Output the (x, y) coordinate of the center of the cell containing the given text.  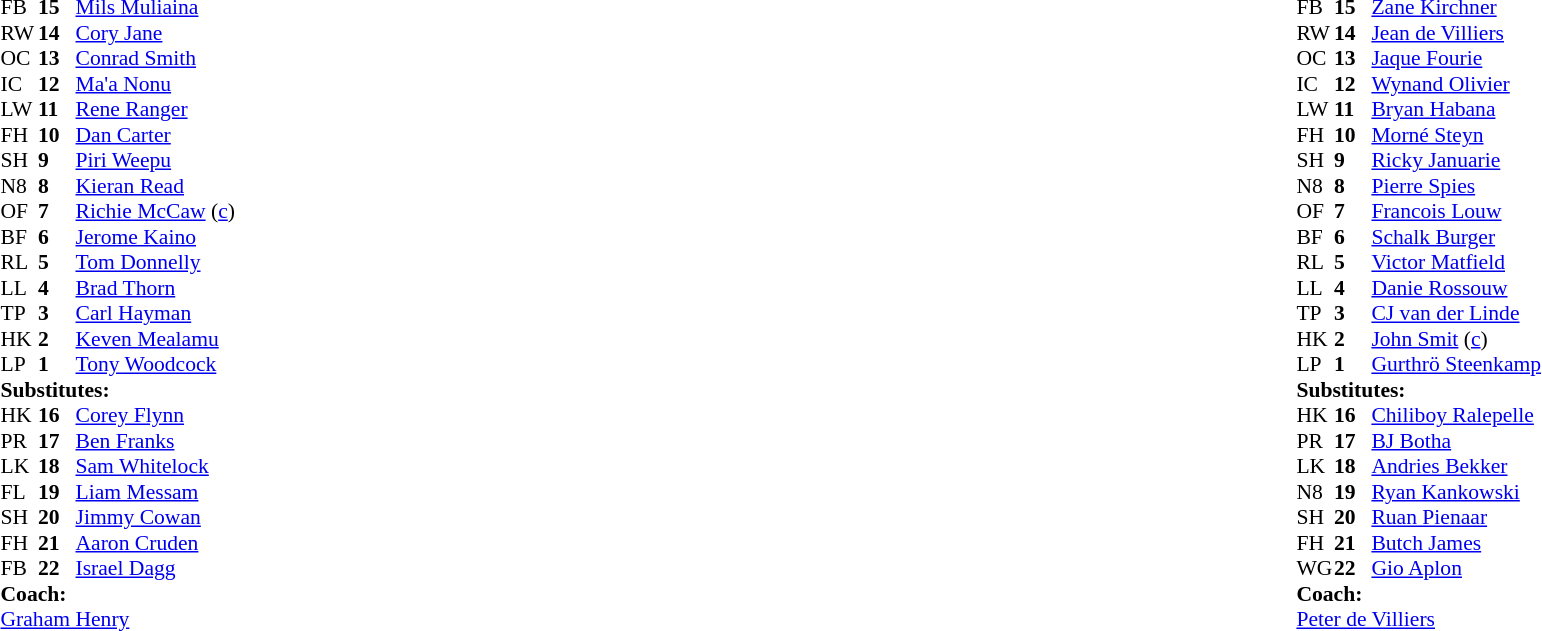
Aaron Cruden (156, 543)
Dan Carter (156, 135)
Keven Mealamu (156, 339)
FB (19, 569)
Carl Hayman (156, 313)
Ben Franks (156, 441)
Chiliboy Ralepelle (1456, 415)
Brad Thorn (156, 288)
Victor Matfield (1456, 263)
Conrad Smith (156, 59)
Morné Steyn (1456, 135)
WG (1315, 569)
Cory Jane (156, 33)
Danie Rossouw (1456, 288)
Jimmy Cowan (156, 517)
Gurthrö Steenkamp (1456, 365)
Ryan Kankowski (1456, 492)
Jaque Fourie (1456, 59)
Rene Ranger (156, 109)
Wynand Olivier (1456, 84)
Ruan Pienaar (1456, 517)
Liam Messam (156, 492)
BJ Botha (1456, 441)
Butch James (1456, 543)
Jerome Kaino (156, 237)
Corey Flynn (156, 415)
Pierre Spies (1456, 186)
Francois Louw (1456, 211)
Tom Donnelly (156, 263)
Richie McCaw (c) (156, 211)
Tony Woodcock (156, 365)
Jean de Villiers (1456, 33)
Ma'a Nonu (156, 84)
Kieran Read (156, 186)
Ricky Januarie (1456, 161)
Schalk Burger (1456, 237)
Bryan Habana (1456, 109)
FL (19, 492)
Sam Whitelock (156, 467)
John Smit (c) (1456, 339)
Andries Bekker (1456, 467)
Piri Weepu (156, 161)
CJ van der Linde (1456, 313)
Gio Aplon (1456, 569)
Israel Dagg (156, 569)
